Locate the cell with the specified text and output its [X, Y] center coordinate. 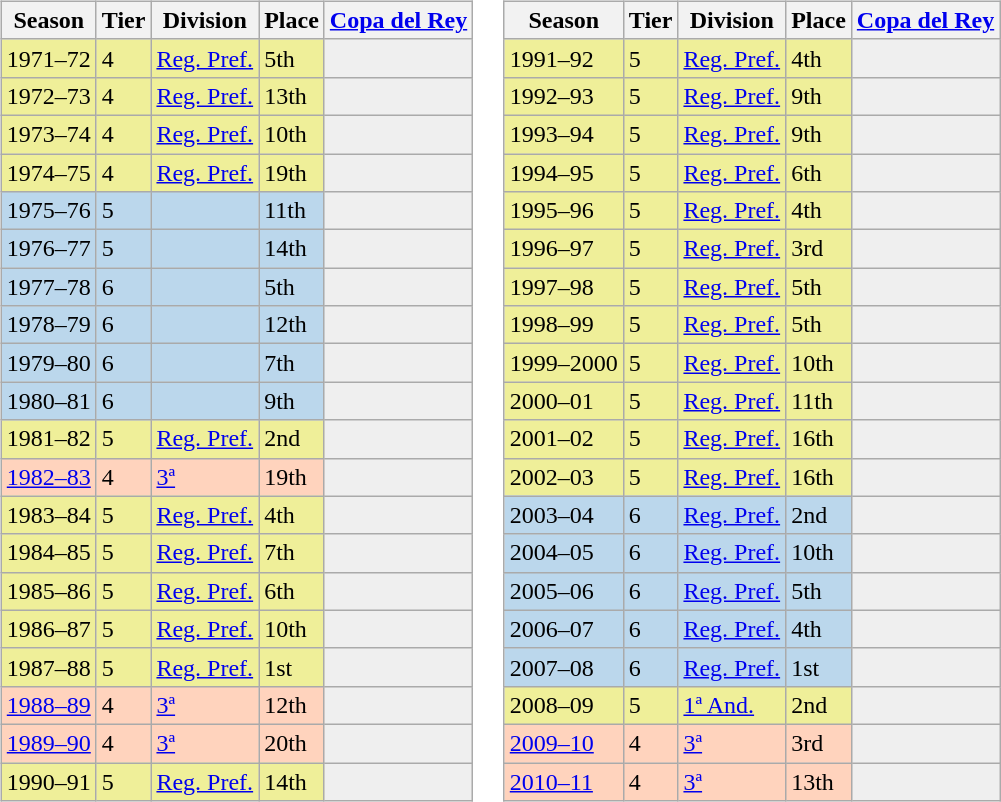
1977–78 [48, 287]
2003–04 [564, 515]
2007–08 [564, 667]
1978–79 [48, 325]
1992–93 [564, 96]
20th [292, 743]
1971–72 [48, 58]
2005–06 [564, 591]
1988–89 [48, 705]
1975–76 [48, 211]
1986–87 [48, 629]
2004–05 [564, 553]
1998–99 [564, 325]
2006–07 [564, 629]
1997–98 [564, 287]
1976–77 [48, 249]
2001–02 [564, 439]
1984–85 [48, 553]
1981–82 [48, 439]
1993–94 [564, 134]
1989–90 [48, 743]
1999–2000 [564, 363]
2000–01 [564, 401]
1983–84 [48, 515]
2009–10 [564, 743]
1982–83 [48, 477]
1ª And. [732, 705]
1974–75 [48, 173]
1994–95 [564, 173]
1996–97 [564, 249]
2008–09 [564, 705]
1987–88 [48, 667]
1973–74 [48, 134]
1985–86 [48, 591]
2010–11 [564, 781]
2002–03 [564, 477]
1990–91 [48, 781]
1991–92 [564, 58]
1979–80 [48, 363]
1980–81 [48, 401]
1972–73 [48, 96]
1995–96 [564, 211]
